Provide the [x, y] coordinate of the cell's center where the given text is located.  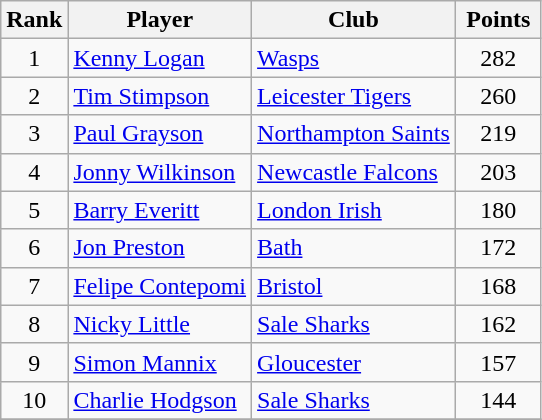
Jon Preston [160, 248]
Leicester Tigers [354, 96]
Club [354, 20]
180 [498, 210]
157 [498, 362]
Player [160, 20]
Nicky Little [160, 324]
7 [34, 286]
Paul Grayson [160, 134]
Bristol [354, 286]
8 [34, 324]
Newcastle Falcons [354, 172]
162 [498, 324]
5 [34, 210]
Tim Stimpson [160, 96]
3 [34, 134]
Barry Everitt [160, 210]
Felipe Contepomi [160, 286]
Northampton Saints [354, 134]
1 [34, 58]
2 [34, 96]
6 [34, 248]
172 [498, 248]
Simon Mannix [160, 362]
Jonny Wilkinson [160, 172]
144 [498, 400]
Charlie Hodgson [160, 400]
4 [34, 172]
Kenny Logan [160, 58]
9 [34, 362]
219 [498, 134]
Rank [34, 20]
282 [498, 58]
Bath [354, 248]
London Irish [354, 210]
260 [498, 96]
203 [498, 172]
Wasps [354, 58]
168 [498, 286]
10 [34, 400]
Gloucester [354, 362]
Points [498, 20]
